Detect which cell encompasses the target text, then output its (x, y) center coordinate. 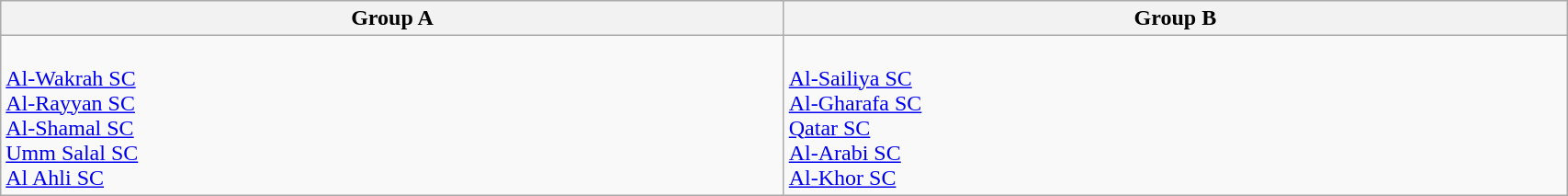
Group A (392, 18)
Group B (1175, 18)
Al-Sailiya SC Al-Gharafa SC Qatar SC Al-Arabi SC Al-Khor SC (1175, 116)
Al-Wakrah SC Al-Rayyan SC Al-Shamal SC Umm Salal SC Al Ahli SC (392, 116)
